Determine the [x, y] coordinate at the center of the cell enclosing the given text.  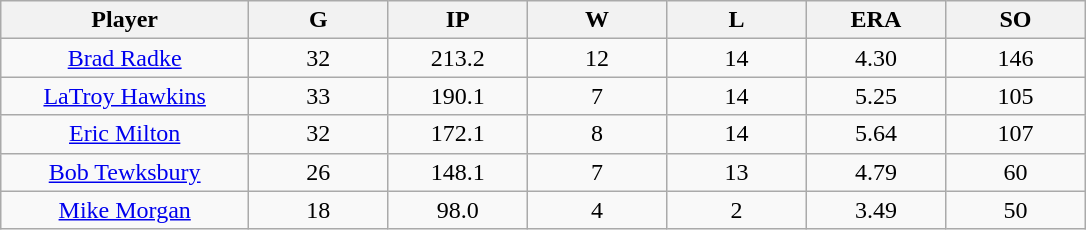
98.0 [458, 210]
Eric Milton [125, 134]
18 [318, 210]
146 [1016, 58]
4.30 [876, 58]
4.79 [876, 172]
105 [1016, 96]
W [596, 20]
5.64 [876, 134]
LaTroy Hawkins [125, 96]
Bob Tewksbury [125, 172]
107 [1016, 134]
8 [596, 134]
60 [1016, 172]
13 [736, 172]
G [318, 20]
4 [596, 210]
SO [1016, 20]
172.1 [458, 134]
148.1 [458, 172]
26 [318, 172]
50 [1016, 210]
L [736, 20]
3.49 [876, 210]
Player [125, 20]
2 [736, 210]
Mike Morgan [125, 210]
12 [596, 58]
IP [458, 20]
Brad Radke [125, 58]
213.2 [458, 58]
190.1 [458, 96]
5.25 [876, 96]
ERA [876, 20]
33 [318, 96]
